Output the [x, y] coordinate of the center of the cell containing the given text.  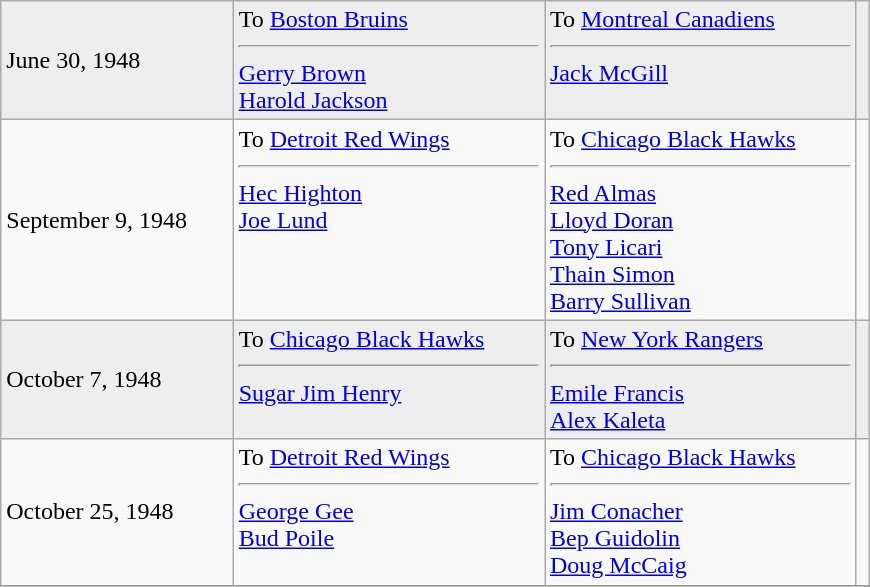
To Detroit Red WingsGeorge GeeBud Poile [388, 512]
October 25, 1948 [117, 512]
October 7, 1948 [117, 380]
To Chicago Black HawksRed AlmasLloyd DoranTony LicariThain SimonBarry Sullivan [700, 220]
June 30, 1948 [117, 60]
To Boston BruinsGerry BrownHarold Jackson [388, 60]
September 9, 1948 [117, 220]
To New York RangersEmile FrancisAlex Kaleta [700, 380]
To Chicago Black HawksJim ConacherBep GuidolinDoug McCaig [700, 512]
To Montreal CanadiensJack McGill [700, 60]
To Detroit Red WingsHec HightonJoe Lund [388, 220]
To Chicago Black HawksSugar Jim Henry [388, 380]
